Detect which cell encompasses the target text, then output its (x, y) center coordinate. 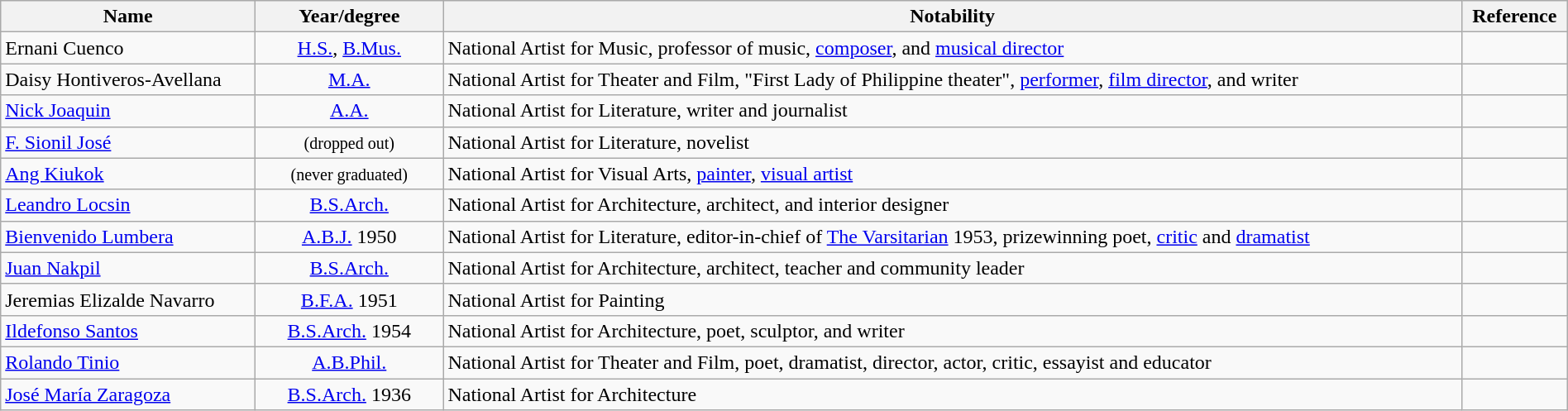
(never graduated) (349, 174)
H.S., B.Mus. (349, 48)
José María Zaragoza (128, 394)
(dropped out) (349, 142)
Ang Kiukok (128, 174)
B.S.Arch. 1936 (349, 394)
National Artist for Literature, editor-in-chief of The Varsitarian 1953, prizewinning poet, critic and dramatist (953, 237)
National Artist for Visual Arts, painter, visual artist (953, 174)
Bienvenido Lumbera (128, 237)
Name (128, 17)
Jeremias Elizalde Navarro (128, 299)
Ernani Cuenco (128, 48)
A.A. (349, 111)
Daisy Hontiveros-Avellana (128, 79)
National Artist for Literature, writer and journalist (953, 111)
National Artist for Architecture, architect, teacher and community leader (953, 268)
National Artist for Theater and Film, poet, dramatist, director, actor, critic, essayist and educator (953, 362)
National Artist for Painting (953, 299)
Juan Nakpil (128, 268)
A.B.J. 1950 (349, 237)
Notability (953, 17)
National Artist for Architecture (953, 394)
Leandro Locsin (128, 205)
Year/degree (349, 17)
National Artist for Architecture, poet, sculptor, and writer (953, 331)
F. Sionil José (128, 142)
A.B.Phil. (349, 362)
National Artist for Theater and Film, "First Lady of Philippine theater", performer, film director, and writer (953, 79)
Nick Joaquin (128, 111)
National Artist for Literature, novelist (953, 142)
National Artist for Architecture, architect, and interior designer (953, 205)
Ildefonso Santos (128, 331)
National Artist for Music, professor of music, composer, and musical director (953, 48)
B.S.Arch. 1954 (349, 331)
B.F.A. 1951 (349, 299)
Rolando Tinio (128, 362)
M.A. (349, 79)
Reference (1514, 17)
